Return (x, y) of the center of cell containing provided text 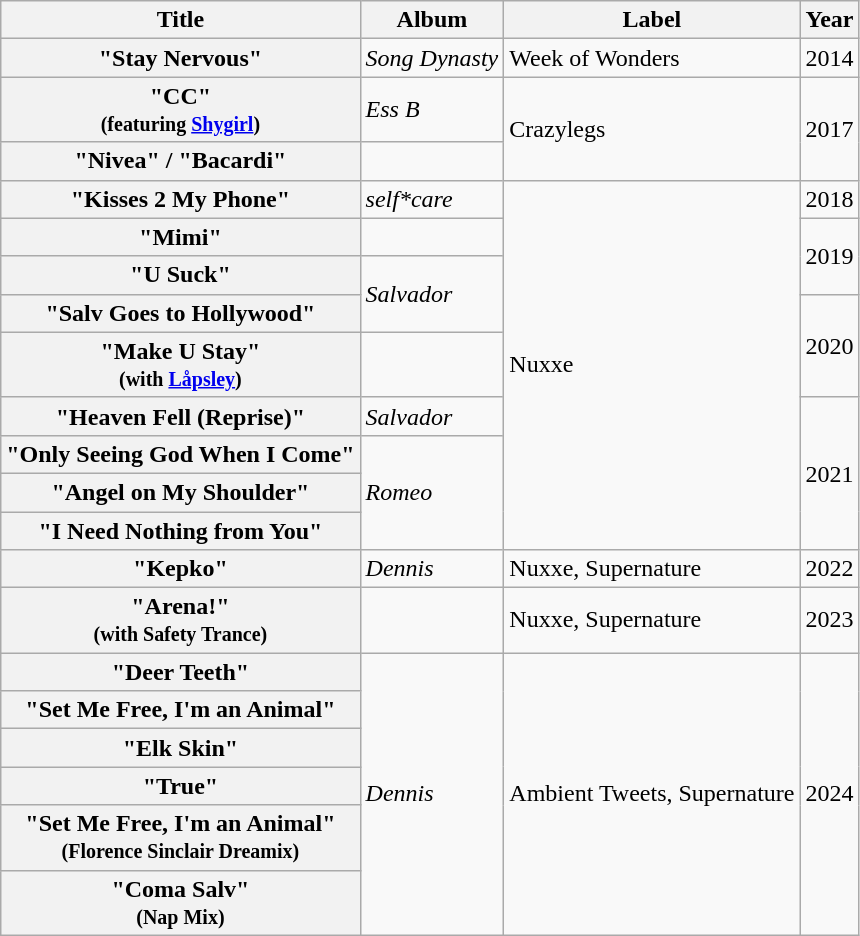
Week of Wonders (652, 58)
2014 (830, 58)
2024 (830, 794)
Ess B (432, 110)
2020 (830, 346)
"Kepko" (180, 569)
self*care (432, 199)
Romeo (432, 492)
Song Dynasty (432, 58)
"Stay Nervous" (180, 58)
Album (432, 20)
2017 (830, 128)
"Coma Salv"(Nap Mix) (180, 902)
2022 (830, 569)
2018 (830, 199)
"Salv Goes to Hollywood" (180, 313)
"Arena!"(with Safety Trance) (180, 620)
Ambient Tweets, Supernature (652, 794)
"Heaven Fell (Reprise)" (180, 416)
Title (180, 20)
"I Need Nothing from You" (180, 531)
"Kisses 2 My Phone" (180, 199)
Nuxxe (652, 365)
"True" (180, 786)
"Set Me Free, I'm an Animal" (180, 710)
2019 (830, 256)
"Make U Stay"(with Låpsley) (180, 364)
Year (830, 20)
"Mimi" (180, 237)
"Elk Skin" (180, 748)
"Deer Teeth" (180, 672)
"Angel on My Shoulder" (180, 492)
"Nivea" / "Bacardi" (180, 161)
Label (652, 20)
"Set Me Free, I'm an Animal"(Florence Sinclair Dreamix) (180, 838)
"U Suck" (180, 275)
2023 (830, 620)
"CC"(featuring Shygirl) (180, 110)
"Only Seeing God When I Come" (180, 454)
Crazylegs (652, 128)
2021 (830, 473)
